Determine the (X, Y) coordinate at the center of the cell enclosing the given text.  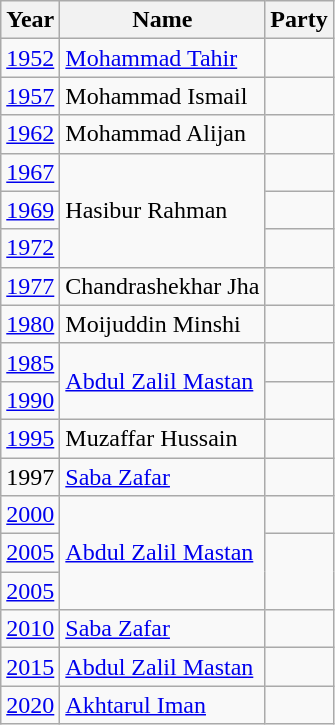
1990 (30, 400)
1967 (30, 172)
Year (30, 20)
1995 (30, 438)
Name (162, 20)
1962 (30, 134)
Muzaffar Hussain (162, 438)
1977 (30, 286)
1969 (30, 210)
Akhtarul Iman (162, 705)
Hasibur Rahman (162, 210)
2010 (30, 629)
1957 (30, 96)
1997 (30, 477)
1980 (30, 324)
Party (299, 20)
Chandrashekhar Jha (162, 286)
1985 (30, 362)
Mohammad Alijan (162, 134)
1952 (30, 58)
2015 (30, 667)
Mohammad Ismail (162, 96)
2020 (30, 705)
2000 (30, 515)
1972 (30, 248)
Mohammad Tahir (162, 58)
Moijuddin Minshi (162, 324)
